Return the [x, y] coordinate for the center point of the cell that contains the specified text.  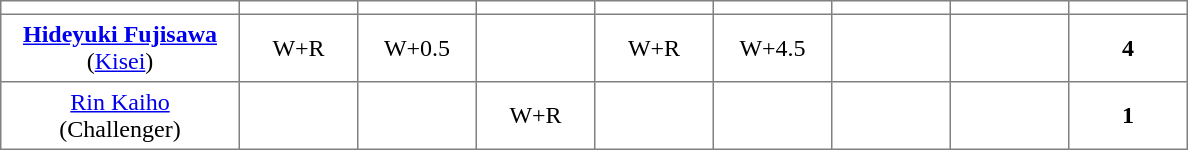
Hideyuki Fujisawa (Kisei) [120, 48]
Rin Kaiho (Challenger) [120, 116]
W+0.5 [417, 48]
1 [1128, 116]
W+4.5 [772, 48]
4 [1128, 48]
